Scan for the cell matching the given text and deliver its [X, Y] coordinate at center. 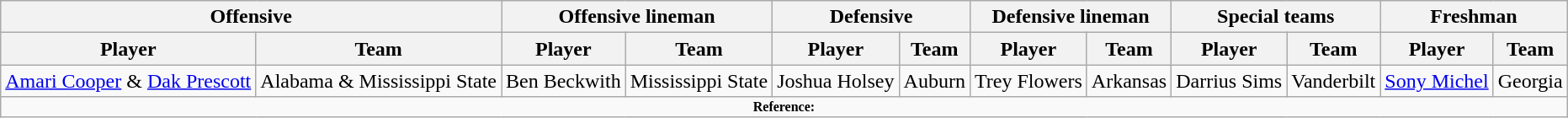
Arkansas [1129, 81]
Georgia [1530, 81]
Defensive lineman [1071, 17]
Defensive [872, 17]
Sony Michel [1437, 81]
Mississippi State [699, 81]
Amari Cooper & Dak Prescott [128, 81]
Special teams [1276, 17]
Auburn [934, 81]
Offensive [251, 17]
Trey Flowers [1029, 81]
Alabama & Mississippi State [379, 81]
Reference: [784, 107]
Offensive lineman [637, 17]
Ben Beckwith [564, 81]
Vanderbilt [1333, 81]
Joshua Holsey [836, 81]
Freshman [1474, 17]
Darrius Sims [1229, 81]
